Return (X, Y) of the center of cell containing provided text 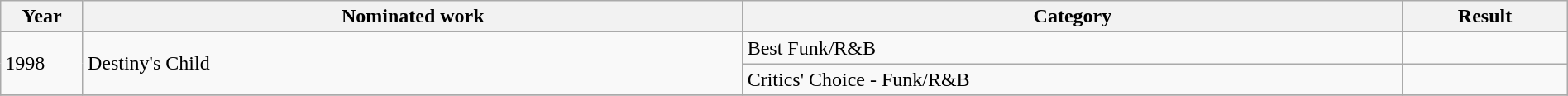
Destiny's Child (413, 64)
Nominated work (413, 17)
Best Funk/R&B (1073, 48)
Critics' Choice - Funk/R&B (1073, 79)
1998 (42, 64)
Result (1485, 17)
Year (42, 17)
Category (1073, 17)
